Output the [x, y] coordinate of the center of the cell containing the given text.  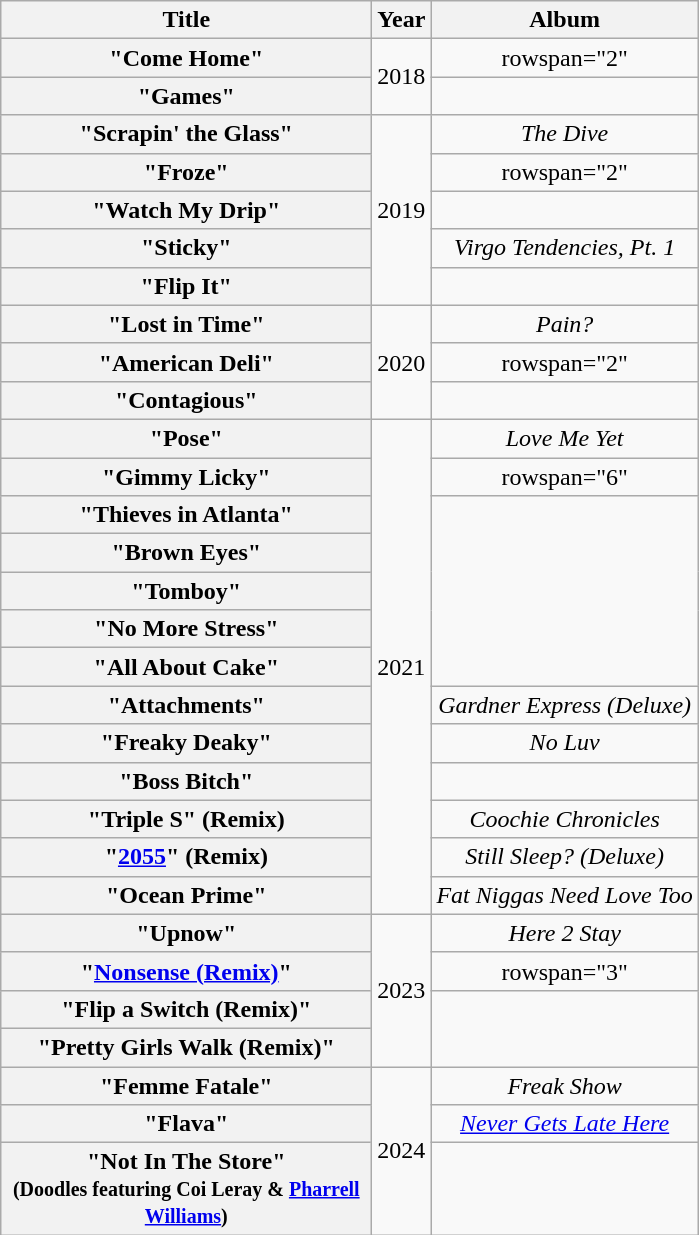
rowspan="3" [565, 971]
"Tomboy" [186, 591]
"Come Home" [186, 58]
Virgo Tendencies, Pt. 1 [565, 248]
"Ocean Prime" [186, 895]
"Flip a Switch (Remix)" [186, 1009]
"Lost in Time" [186, 324]
rowspan="6" [565, 477]
Coochie Chronicles [565, 819]
Year [402, 20]
2021 [402, 666]
"Pretty Girls Walk (Remix)" [186, 1047]
"Contagious" [186, 400]
"Freaky Deaky" [186, 743]
"Not In The Store"(Doodles featuring Coi Leray & Pharrell Williams) [186, 1189]
2018 [402, 77]
Freak Show [565, 1085]
"Boss Bitch" [186, 781]
"Triple S" (Remix) [186, 819]
"Nonsense (Remix)" [186, 971]
2020 [402, 362]
"Pose" [186, 438]
"Sticky" [186, 248]
"American Deli" [186, 362]
"No More Stress" [186, 629]
"Froze" [186, 172]
Never Gets Late Here [565, 1124]
"Watch My Drip" [186, 210]
Pain? [565, 324]
"Upnow" [186, 933]
Album [565, 20]
"Games" [186, 96]
Love Me Yet [565, 438]
"Gimmy Licky" [186, 477]
Still Sleep? (Deluxe) [565, 857]
"Attachments" [186, 705]
Title [186, 20]
The Dive [565, 134]
2019 [402, 210]
2023 [402, 990]
Here 2 Stay [565, 933]
"All About Cake" [186, 667]
"Brown Eyes" [186, 553]
Fat Niggas Need Love Too [565, 895]
No Luv [565, 743]
"Scrapin' the Glass" [186, 134]
"Thieves in Atlanta" [186, 515]
"Flip It" [186, 286]
"Flava" [186, 1124]
"Femme Fatale" [186, 1085]
Gardner Express (Deluxe) [565, 705]
"2055" (Remix) [186, 857]
2024 [402, 1150]
